Return the (x, y) coordinate for the center point of the cell that contains the specified text.  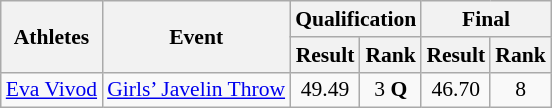
8 (520, 90)
Girls’ Javelin Throw (196, 90)
49.49 (325, 90)
3 Q (390, 90)
46.70 (456, 90)
Event (196, 36)
Final (486, 19)
Eva Vivod (52, 90)
Athletes (52, 36)
Qualification (356, 19)
